Determine the [X, Y] coordinate at the center of the cell enclosing the given text.  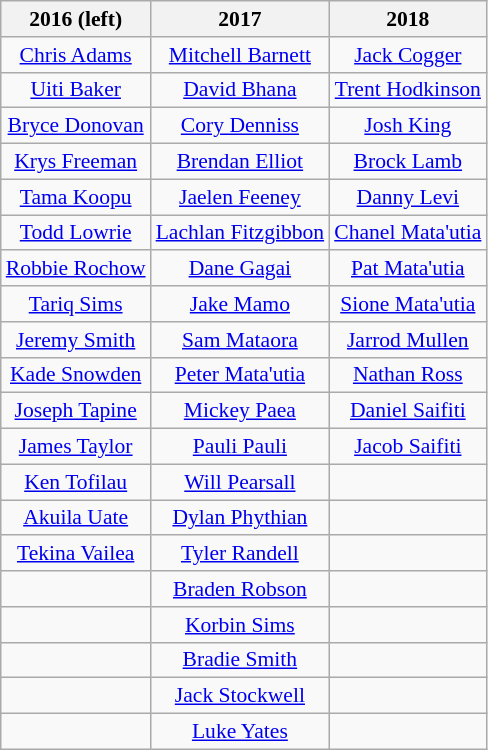
2018 [408, 19]
Peter Mata'utia [240, 375]
Mickey Paea [240, 411]
Sione Mata'utia [408, 304]
Tama Koopu [76, 197]
Tekina Vailea [76, 554]
Jaelen Feeney [240, 197]
Jack Stockwell [240, 696]
Uiti Baker [76, 90]
Tariq Sims [76, 304]
Jake Mamo [240, 304]
Luke Yates [240, 732]
Brendan Elliot [240, 162]
Joseph Tapine [76, 411]
Braden Robson [240, 589]
Danny Levi [408, 197]
Chanel Mata'utia [408, 233]
2017 [240, 19]
Brock Lamb [408, 162]
Tyler Randell [240, 554]
Dane Gagai [240, 269]
Cory Denniss [240, 126]
Ken Tofilau [76, 482]
Jarrod Mullen [408, 340]
Bryce Donovan [76, 126]
Mitchell Barnett [240, 55]
Jacob Saifiti [408, 447]
Krys Freeman [76, 162]
2016 (left) [76, 19]
Nathan Ross [408, 375]
Sam Mataora [240, 340]
Pauli Pauli [240, 447]
Pat Mata'utia [408, 269]
Will Pearsall [240, 482]
Todd Lowrie [76, 233]
Dylan Phythian [240, 518]
Robbie Rochow [76, 269]
Jeremy Smith [76, 340]
Lachlan Fitzgibbon [240, 233]
Akuila Uate [76, 518]
Kade Snowden [76, 375]
Chris Adams [76, 55]
Jack Cogger [408, 55]
David Bhana [240, 90]
James Taylor [76, 447]
Korbin Sims [240, 625]
Trent Hodkinson [408, 90]
Josh King [408, 126]
Daniel Saifiti [408, 411]
Bradie Smith [240, 660]
